Determine the (X, Y) coordinate at the center of the cell enclosing the given text.  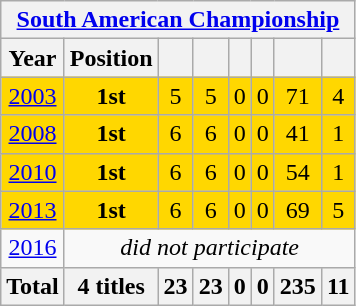
71 (298, 96)
235 (298, 286)
2008 (33, 134)
Position (111, 58)
South American Championship (178, 20)
2016 (33, 248)
did not participate (210, 248)
2013 (33, 210)
2010 (33, 172)
Year (33, 58)
54 (298, 172)
2003 (33, 96)
4 (338, 96)
41 (298, 134)
Total (33, 286)
11 (338, 286)
4 titles (111, 286)
69 (298, 210)
